Pinpoint the cell where the given text exists, returning its [X, Y] midpoint coordinate. 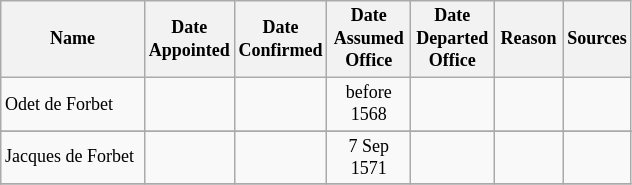
Jacques de Forbet [73, 158]
Date Assumed Office [369, 39]
7 Sep 1571 [369, 158]
Reason [528, 39]
Date Departed Office [452, 39]
Odet de Forbet [73, 104]
Date Appointed [189, 39]
Date Confirmed [280, 39]
Name [73, 39]
before 1568 [369, 104]
Sources [597, 39]
